Search for the cell housing the specified text and yield its (X, Y) center coordinate. 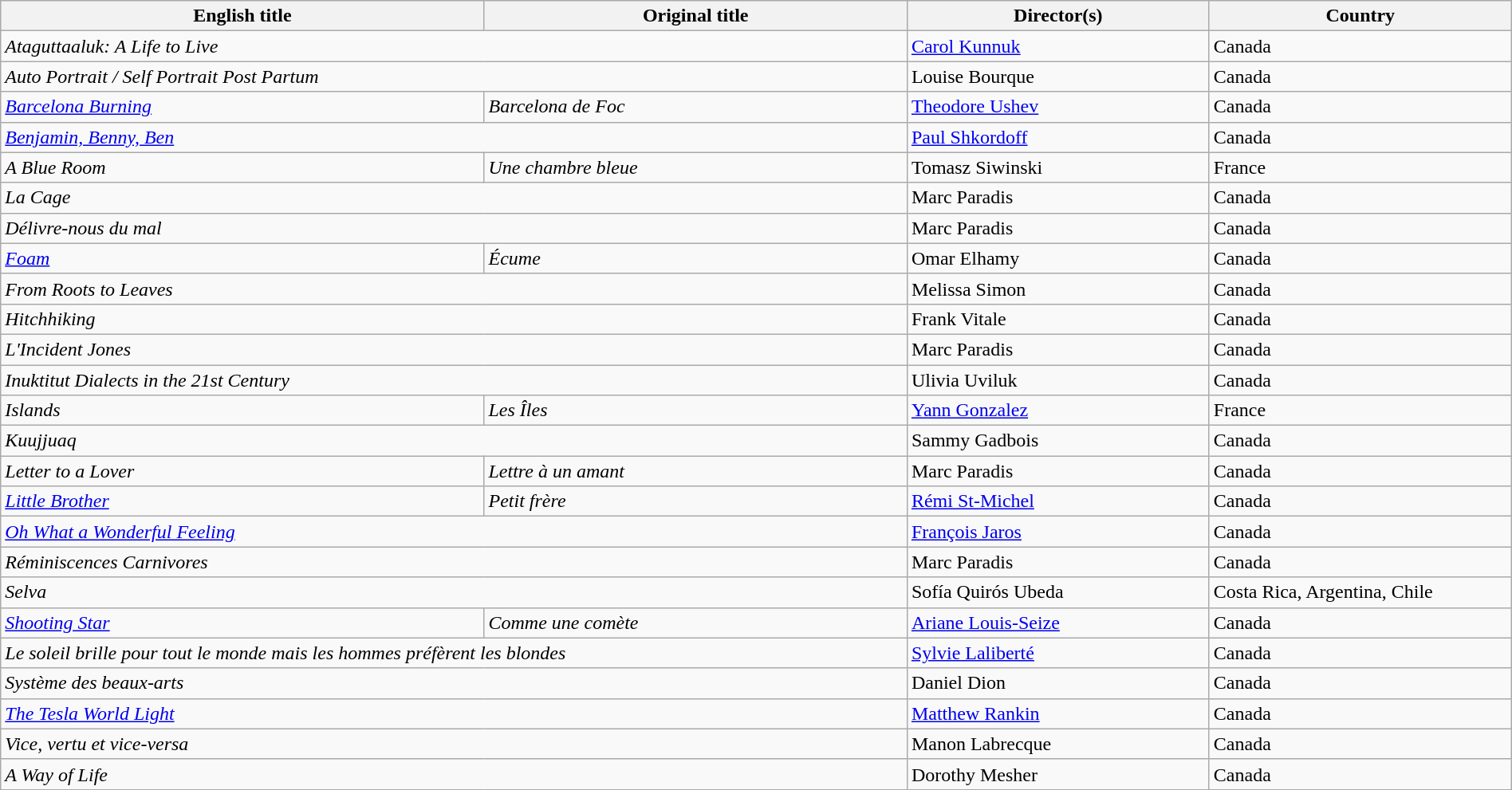
Shooting Star (242, 623)
Comme une comète (695, 623)
Letter to a Lover (242, 471)
The Tesla World Light (455, 713)
Frank Vitale (1057, 319)
Délivre-nous du mal (455, 228)
Dorothy Mesher (1057, 774)
Islands (242, 411)
Écume (695, 258)
Les Îles (695, 411)
Auto Portrait / Self Portrait Post Partum (455, 77)
Une chambre bleue (695, 167)
Foam (242, 258)
Louise Bourque (1057, 77)
Sylvie Laliberté (1057, 653)
Ulivia Uviluk (1057, 380)
Matthew Rankin (1057, 713)
English title (242, 16)
Daniel Dion (1057, 683)
Hitchhiking (455, 319)
Système des beaux-arts (455, 683)
A Blue Room (242, 167)
Manon Labrecque (1057, 744)
Tomasz Siwinski (1057, 167)
Barcelona Burning (242, 107)
L'Incident Jones (455, 349)
Paul Shkordoff (1057, 137)
Costa Rica, Argentina, Chile (1360, 592)
Yann Gonzalez (1057, 411)
Le soleil brille pour tout le monde mais les hommes préfèrent les blondes (455, 653)
Director(s) (1057, 16)
Barcelona de Foc (695, 107)
Omar Elhamy (1057, 258)
Sofía Quirós Ubeda (1057, 592)
Kuujjuaq (455, 441)
Oh What a Wonderful Feeling (455, 532)
Carol Kunnuk (1057, 46)
From Roots to Leaves (455, 289)
Theodore Ushev (1057, 107)
Selva (455, 592)
Little Brother (242, 501)
Inuktitut Dialects in the 21st Century (455, 380)
Vice, vertu et vice-versa (455, 744)
La Cage (455, 198)
Melissa Simon (1057, 289)
Petit frère (695, 501)
Réminiscences Carnivores (455, 562)
A Way of Life (455, 774)
Ariane Louis-Seize (1057, 623)
Country (1360, 16)
Lettre à un amant (695, 471)
Rémi St-Michel (1057, 501)
Sammy Gadbois (1057, 441)
François Jaros (1057, 532)
Ataguttaaluk: A Life to Live (455, 46)
Benjamin, Benny, Ben (455, 137)
Original title (695, 16)
